Output the [x, y] coordinate of the center of the cell containing the given text.  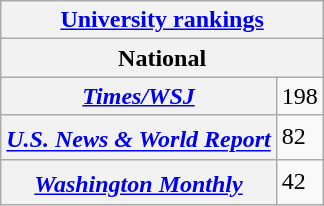
U.S. News & World Report [139, 138]
Times/WSJ [139, 96]
National [162, 58]
University rankings [162, 20]
42 [300, 182]
82 [300, 138]
Washington Monthly [139, 182]
198 [300, 96]
